Return the [X, Y] coordinate for the center point of the cell that contains the specified text.  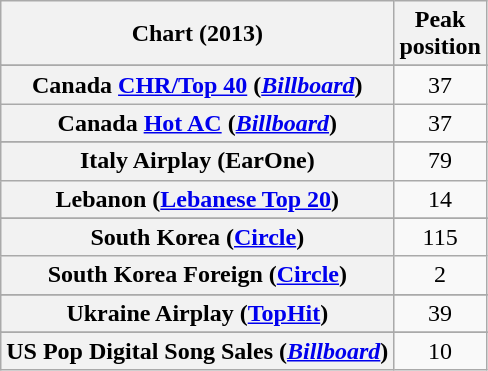
Chart (2013) [198, 34]
Italy Airplay (EarOne) [198, 161]
10 [440, 351]
2 [440, 275]
Peakposition [440, 34]
39 [440, 313]
Ukraine Airplay (TopHit) [198, 313]
Lebanon (Lebanese Top 20) [198, 199]
115 [440, 237]
US Pop Digital Song Sales (Billboard) [198, 351]
South Korea Foreign (Circle) [198, 275]
14 [440, 199]
Canada CHR/Top 40 (Billboard) [198, 85]
Canada Hot AC (Billboard) [198, 123]
79 [440, 161]
South Korea (Circle) [198, 237]
